Find where the given text appears and provide that cell's center as (x, y) coordinate. 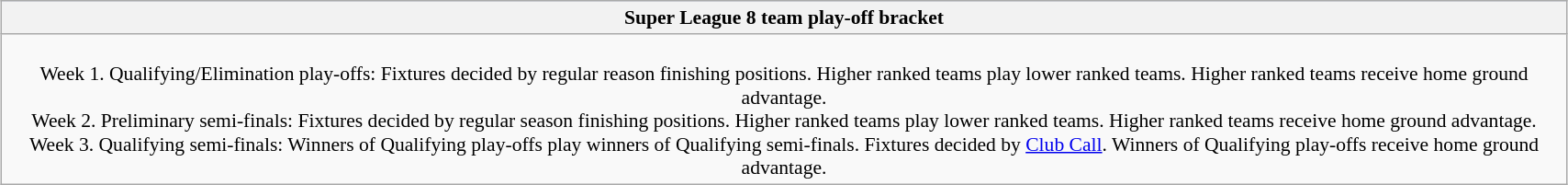
Super League 8 team play-off bracket (784, 17)
